Scan for the cell matching the given text and deliver its [X, Y] coordinate at center. 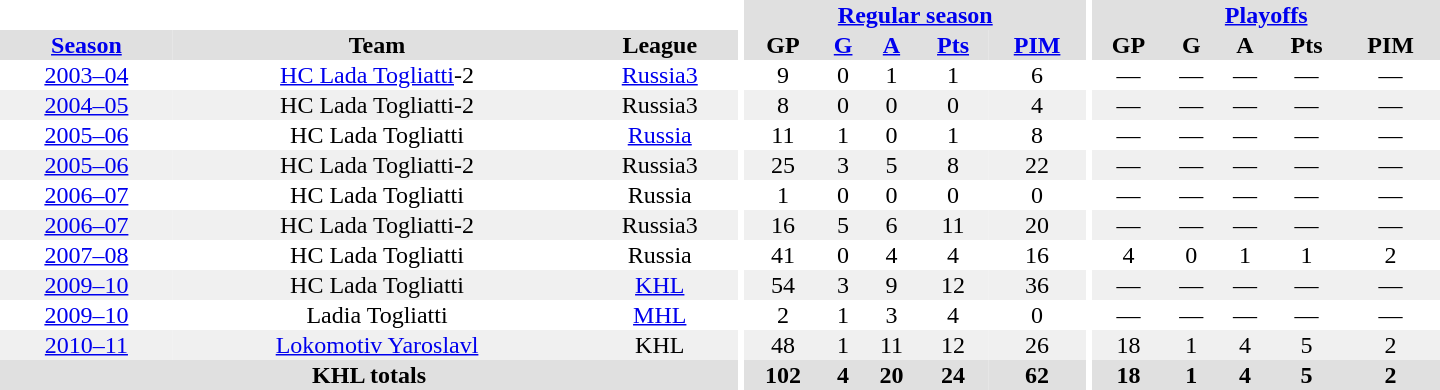
102 [782, 375]
24 [952, 375]
2004–05 [86, 105]
Season [86, 45]
36 [1038, 285]
41 [782, 255]
62 [1038, 375]
2010–11 [86, 345]
KHL totals [369, 375]
Regular season [915, 15]
Playoffs [1266, 15]
Ladia Togliatti [378, 315]
54 [782, 285]
22 [1038, 165]
Team [378, 45]
48 [782, 345]
25 [782, 165]
2003–04 [86, 75]
MHL [660, 315]
2007–08 [86, 255]
26 [1038, 345]
League [660, 45]
Lokomotiv Yaroslavl [378, 345]
